Output the (x, y) coordinate of the center of the cell containing the given text.  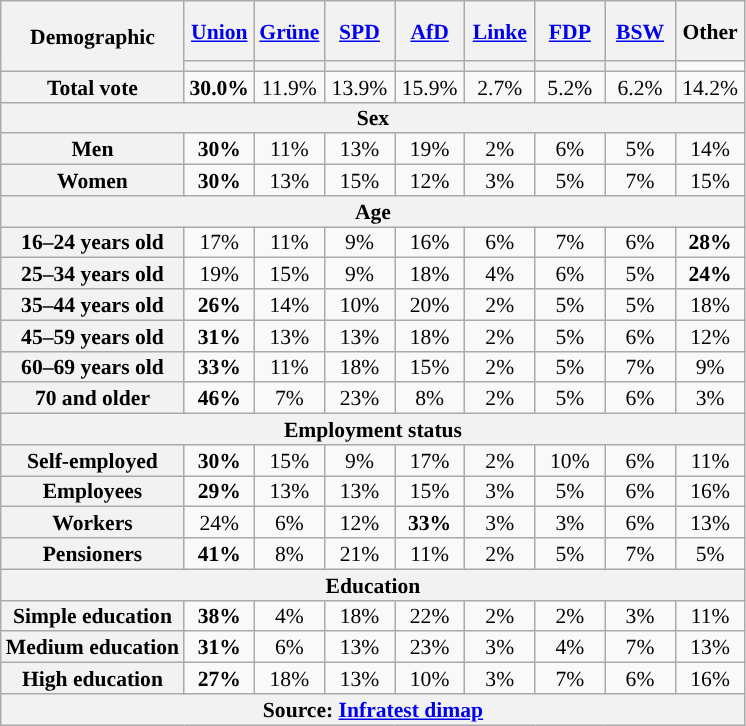
Self-employed (92, 460)
27% (219, 678)
Women (92, 180)
Total vote (92, 86)
Demographic (92, 36)
14.2% (710, 86)
22% (430, 616)
70 and older (92, 398)
Pensioners (92, 554)
Age (373, 212)
BSW (640, 31)
41% (219, 554)
11.9% (289, 86)
SPD (359, 31)
30.0% (219, 86)
Workers (92, 522)
Employees (92, 492)
Other (710, 31)
AfD (430, 31)
5.2% (570, 86)
FDP (570, 31)
Simple education (92, 616)
60–69 years old (92, 366)
High education (92, 678)
Sex (373, 118)
26% (219, 304)
Grüne (289, 31)
29% (219, 492)
Education (373, 584)
13.9% (359, 86)
Union (219, 31)
Source: Infratest dimap (373, 710)
21% (359, 554)
25–34 years old (92, 274)
20% (430, 304)
Employment status (373, 430)
28% (710, 242)
Medium education (92, 648)
45–59 years old (92, 336)
16–24 years old (92, 242)
38% (219, 616)
46% (219, 398)
15.9% (430, 86)
Men (92, 150)
6.2% (640, 86)
Linke (500, 31)
2.7% (500, 86)
35–44 years old (92, 304)
